Return the [x, y] coordinate for the center point of the cell that contains the specified text.  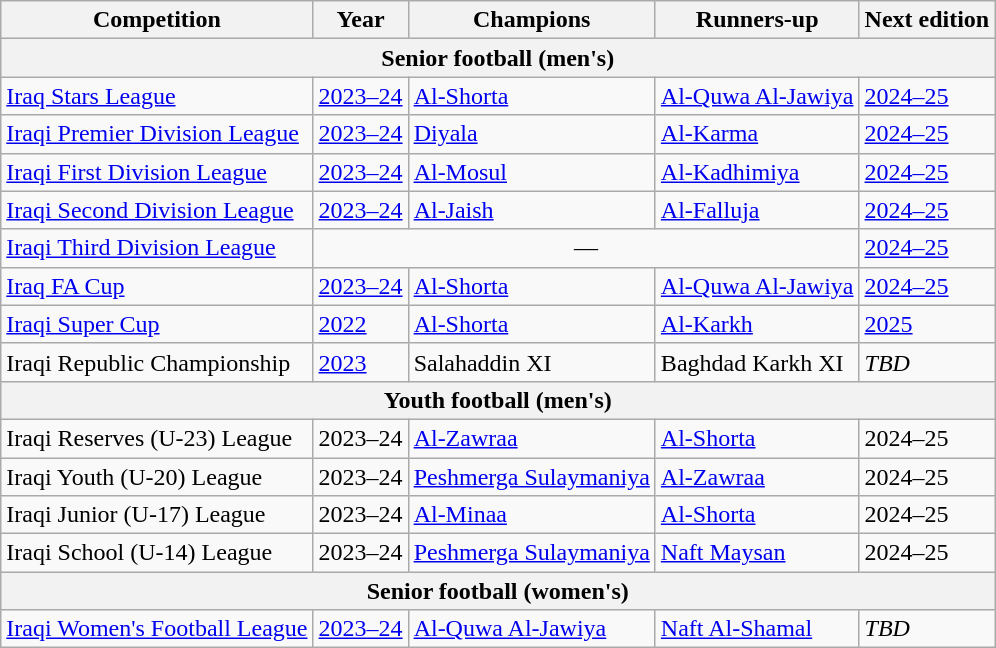
Iraqi Women's Football League [157, 629]
Youth football (men's) [498, 400]
Al-Falluja [757, 210]
Baghdad Karkh XI [757, 362]
Iraq Stars League [157, 96]
Iraqi Republic Championship [157, 362]
Iraqi First Division League [157, 172]
Iraqi School (U-14) League [157, 553]
Al-Jaish [532, 210]
Iraqi Youth (U-20) League [157, 477]
Al-Mosul [532, 172]
Senior football (women's) [498, 591]
Diyala [532, 134]
2023 [360, 362]
Salahaddin XI [532, 362]
Al-Karma [757, 134]
Year [360, 20]
Runners-up [757, 20]
Competition [157, 20]
Champions [532, 20]
Iraq FA Cup [157, 286]
Naft Maysan [757, 553]
Al-Kadhimiya [757, 172]
Al-Karkh [757, 324]
Iraqi Reserves (U-23) League [157, 438]
Iraqi Second Division League [157, 210]
Iraqi Third Division League [157, 248]
Al-Minaa [532, 515]
Iraqi Premier Division League [157, 134]
Naft Al-Shamal [757, 629]
2025 [927, 324]
— [586, 248]
Senior football (men's) [498, 58]
Iraqi Super Cup [157, 324]
Next edition [927, 20]
Iraqi Junior (U-17) League [157, 515]
2022 [360, 324]
